Output the (x, y) coordinate of the center of the cell containing the given text.  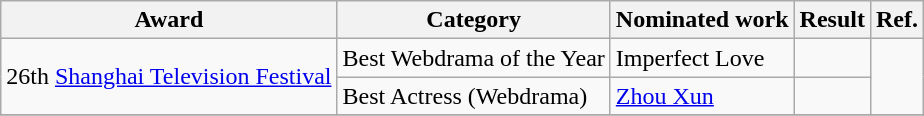
Category (474, 20)
Award (169, 20)
Best Webdrama of the Year (474, 58)
Best Actress (Webdrama) (474, 96)
Zhou Xun (702, 96)
26th Shanghai Television Festival (169, 77)
Nominated work (702, 20)
Ref. (896, 20)
Imperfect Love (702, 58)
Result (832, 20)
